Locate the cell with the specified text and output its [X, Y] center coordinate. 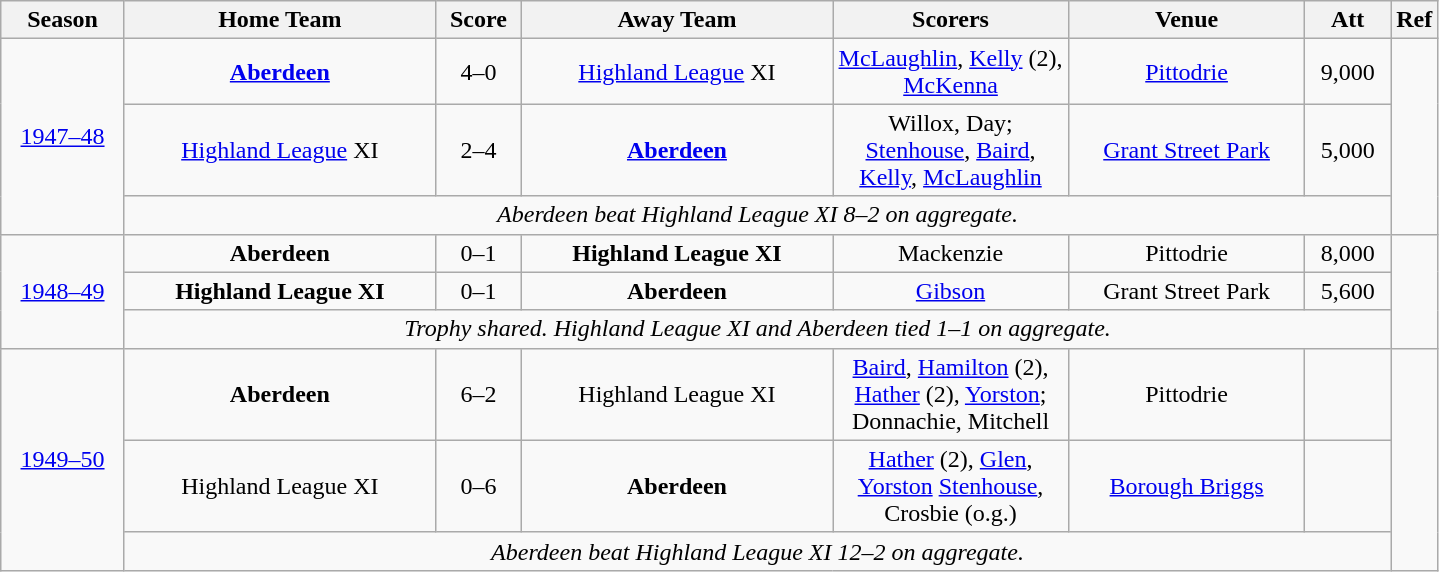
Att [1348, 20]
Away Team [676, 20]
Baird, Hamilton (2), Hather (2), Yorston; Donnachie, Mitchell [950, 394]
9,000 [1348, 72]
Trophy shared. Highland League XI and Aberdeen tied 1–1 on aggregate. [757, 329]
8,000 [1348, 253]
Willox, Day; Stenhouse, Baird, Kelly, McLaughlin [950, 150]
Mackenzie [950, 253]
Aberdeen beat Highland League XI 12–2 on aggregate. [757, 551]
1949–50 [63, 459]
Hather (2), Glen, Yorston Stenhouse, Crosbie (o.g.) [950, 486]
0–6 [478, 486]
Aberdeen beat Highland League XI 8–2 on aggregate. [757, 215]
McLaughlin, Kelly (2), McKenna [950, 72]
Gibson [950, 291]
5,600 [1348, 291]
Score [478, 20]
Borough Briggs [1187, 486]
1948–49 [63, 291]
Home Team [280, 20]
Season [63, 20]
4–0 [478, 72]
Scorers [950, 20]
6–2 [478, 394]
1947–48 [63, 136]
Ref [1414, 20]
2–4 [478, 150]
Venue [1187, 20]
5,000 [1348, 150]
